Scan for the cell matching the given text and deliver its (X, Y) coordinate at center. 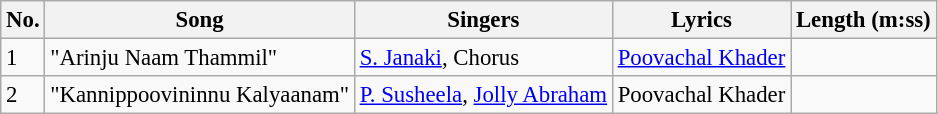
Song (200, 20)
2 (23, 95)
Lyrics (701, 20)
Singers (483, 20)
S. Janaki, Chorus (483, 58)
"Kannippoovininnu Kalyaanam" (200, 95)
Length (m:ss) (864, 20)
"Arinju Naam Thammil" (200, 58)
P. Susheela, Jolly Abraham (483, 95)
1 (23, 58)
No. (23, 20)
